Provide the (X, Y) coordinate of the cell's center where the given text is located.  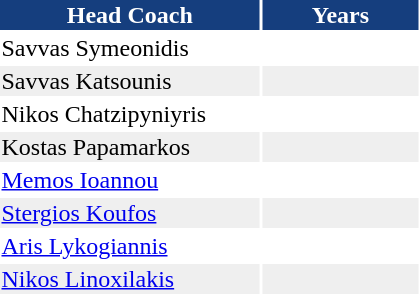
Nikos Chatzipyniyris (130, 114)
Memos Ioannou (130, 180)
Aris Lykogiannis (130, 246)
Stergios Koufos (130, 213)
Kostas Papamarkos (130, 147)
Savvas Symeonidis (130, 48)
Nikos Linoxilakis (130, 279)
Years (341, 15)
Head Coach (130, 15)
Savvas Katsounis (130, 81)
